Scan for the cell matching the given text and deliver its (X, Y) coordinate at center. 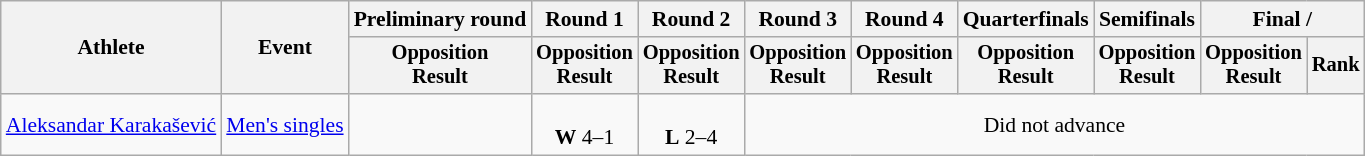
Round 3 (798, 19)
Quarterfinals (1026, 19)
W 4–1 (584, 124)
Men's singles (284, 124)
Round 4 (904, 19)
Round 1 (584, 19)
Event (284, 48)
Semifinals (1148, 19)
Rank (1336, 66)
Aleksandar Karakašević (111, 124)
Final / (1282, 19)
Did not advance (1054, 124)
Preliminary round (440, 19)
L 2–4 (692, 124)
Athlete (111, 48)
Round 2 (692, 19)
